Scan for the cell matching the given text and deliver its (x, y) coordinate at center. 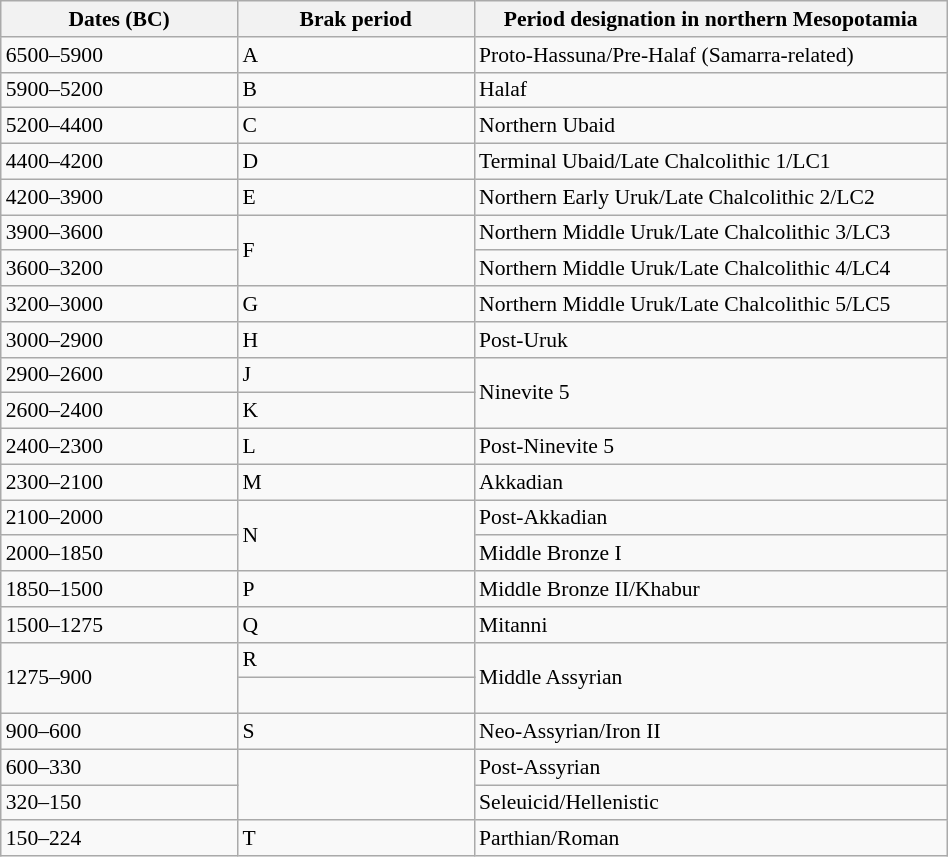
Northern Ubaid (710, 126)
Northern Early Uruk/Late Chalcolithic 2/LC2 (710, 197)
3600–3200 (120, 269)
A (356, 55)
Post-Uruk (710, 340)
320–150 (120, 803)
Mitanni (710, 625)
900–600 (120, 732)
2000–1850 (120, 554)
M (356, 482)
Northern Middle Uruk/Late Chalcolithic 5/LC5 (710, 304)
C (356, 126)
4400–4200 (120, 162)
Ninevite 5 (710, 392)
150–224 (120, 839)
3900–3600 (120, 233)
1850–1500 (120, 589)
P (356, 589)
1275–900 (120, 678)
2300–2100 (120, 482)
5200–4400 (120, 126)
2900–2600 (120, 375)
Middle Bronze II/Khabur (710, 589)
H (356, 340)
Akkadian (710, 482)
Post-Assyrian (710, 767)
B (356, 90)
Seleuicid/Hellenistic (710, 803)
2100–2000 (120, 518)
5900–5200 (120, 90)
D (356, 162)
K (356, 411)
Northern Middle Uruk/Late Chalcolithic 3/LC3 (710, 233)
R (356, 660)
E (356, 197)
Dates (BC) (120, 19)
Neo-Assyrian/Iron II (710, 732)
Middle Bronze I (710, 554)
Parthian/Roman (710, 839)
Q (356, 625)
Brak period (356, 19)
J (356, 375)
3000–2900 (120, 340)
Middle Assyrian (710, 678)
3200–3000 (120, 304)
Terminal Ubaid/Late Chalcolithic 1/LC1 (710, 162)
L (356, 447)
600–330 (120, 767)
Post-Ninevite 5 (710, 447)
Period designation in northern Mesopotamia (710, 19)
Proto-Hassuna/Pre-Halaf (Samarra-related) (710, 55)
Post-Akkadian (710, 518)
6500–5900 (120, 55)
N (356, 536)
4200–3900 (120, 197)
2600–2400 (120, 411)
2400–2300 (120, 447)
Halaf (710, 90)
1500–1275 (120, 625)
G (356, 304)
T (356, 839)
F (356, 250)
S (356, 732)
Northern Middle Uruk/Late Chalcolithic 4/LC4 (710, 269)
